Find where the given text appears and provide that cell's center as (X, Y) coordinate. 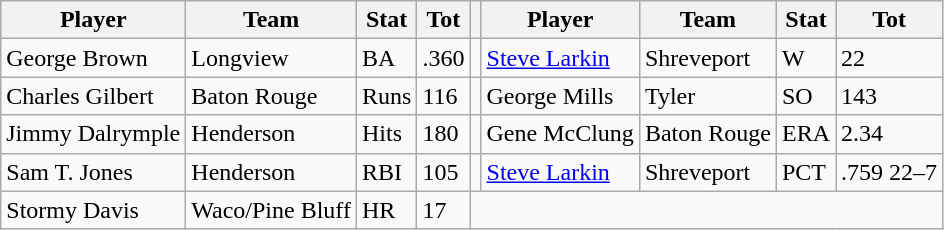
BA (386, 58)
22 (890, 58)
116 (444, 96)
.759 22–7 (890, 172)
Gene McClung (560, 134)
Tyler (708, 96)
SO (806, 96)
2.34 (890, 134)
PCT (806, 172)
ERA (806, 134)
Jimmy Dalrymple (94, 134)
105 (444, 172)
Runs (386, 96)
George Mills (560, 96)
HR (386, 210)
Sam T. Jones (94, 172)
George Brown (94, 58)
17 (444, 210)
Hits (386, 134)
Longview (272, 58)
180 (444, 134)
Waco/Pine Bluff (272, 210)
Charles Gilbert (94, 96)
.360 (444, 58)
W (806, 58)
143 (890, 96)
Stormy Davis (94, 210)
RBI (386, 172)
